Detect which cell encompasses the target text, then output its [x, y] center coordinate. 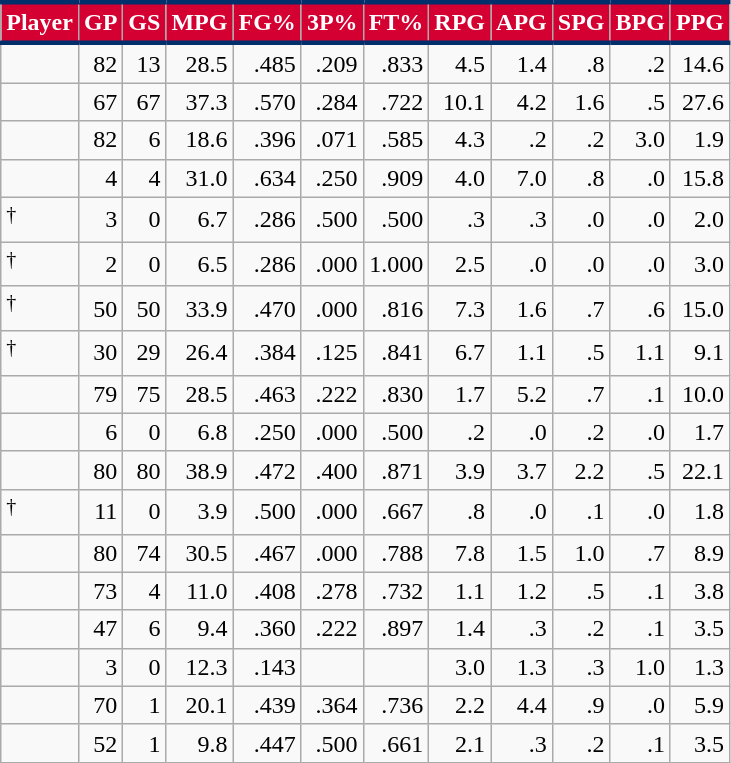
.841 [396, 354]
APG [522, 22]
3P% [332, 22]
.447 [267, 743]
.871 [396, 470]
6.8 [200, 432]
2.5 [460, 264]
18.6 [200, 140]
.408 [267, 591]
33.9 [200, 308]
.439 [267, 705]
.364 [332, 705]
.830 [396, 394]
73 [100, 591]
4.3 [460, 140]
.384 [267, 354]
30.5 [200, 553]
8.9 [700, 553]
12.3 [200, 667]
15.8 [700, 178]
9.8 [200, 743]
3.8 [700, 591]
10.1 [460, 102]
GS [144, 22]
79 [100, 394]
7.8 [460, 553]
31.0 [200, 178]
14.6 [700, 63]
4.2 [522, 102]
29 [144, 354]
75 [144, 394]
1.9 [700, 140]
.634 [267, 178]
1.8 [700, 512]
1.2 [522, 591]
15.0 [700, 308]
.467 [267, 553]
11 [100, 512]
7.3 [460, 308]
Player [40, 22]
.570 [267, 102]
10.0 [700, 394]
6.5 [200, 264]
.897 [396, 629]
9.4 [200, 629]
FG% [267, 22]
.125 [332, 354]
5.2 [522, 394]
11.0 [200, 591]
.816 [396, 308]
47 [100, 629]
.833 [396, 63]
.470 [267, 308]
74 [144, 553]
.143 [267, 667]
PPG [700, 22]
3.7 [522, 470]
.9 [581, 705]
.209 [332, 63]
GP [100, 22]
9.1 [700, 354]
.278 [332, 591]
.360 [267, 629]
.585 [396, 140]
4.5 [460, 63]
.463 [267, 394]
BPG [640, 22]
.732 [396, 591]
27.6 [700, 102]
.667 [396, 512]
4.0 [460, 178]
.071 [332, 140]
5.9 [700, 705]
2.1 [460, 743]
37.3 [200, 102]
.788 [396, 553]
.485 [267, 63]
22.1 [700, 470]
.472 [267, 470]
38.9 [200, 470]
20.1 [200, 705]
.661 [396, 743]
26.4 [200, 354]
.284 [332, 102]
FT% [396, 22]
.396 [267, 140]
7.0 [522, 178]
1.000 [396, 264]
70 [100, 705]
MPG [200, 22]
RPG [460, 22]
13 [144, 63]
2 [100, 264]
.736 [396, 705]
52 [100, 743]
.6 [640, 308]
4.4 [522, 705]
2.0 [700, 220]
1.5 [522, 553]
SPG [581, 22]
.722 [396, 102]
.400 [332, 470]
30 [100, 354]
.909 [396, 178]
